Extract the (X, Y) coordinate from the center of the cell holding the provided text.  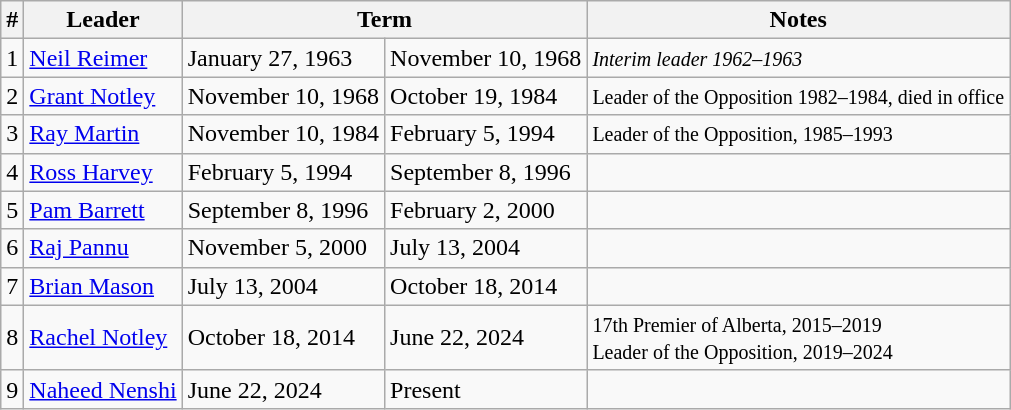
8 (12, 338)
Raj Pannu (103, 248)
Leader of the Opposition, 1985–1993 (798, 134)
Naheed Nenshi (103, 389)
17th Premier of Alberta, 2015–2019 Leader of the Opposition, 2019–2024 (798, 338)
Ross Harvey (103, 172)
November 5, 2000 (283, 248)
# (12, 20)
1 (12, 58)
February 2, 2000 (486, 210)
November 10, 1984 (283, 134)
Interim leader 1962–1963 (798, 58)
Notes (798, 20)
Pam Barrett (103, 210)
5 (12, 210)
Leader of the Opposition 1982–1984, died in office (798, 96)
Brian Mason (103, 286)
Neil Reimer (103, 58)
2 (12, 96)
3 (12, 134)
7 (12, 286)
4 (12, 172)
January 27, 1963 (283, 58)
Rachel Notley (103, 338)
Present (486, 389)
Leader (103, 20)
Term (384, 20)
October 19, 1984 (486, 96)
Ray Martin (103, 134)
6 (12, 248)
Grant Notley (103, 96)
9 (12, 389)
